Detect which cell encompasses the target text, then output its [X, Y] center coordinate. 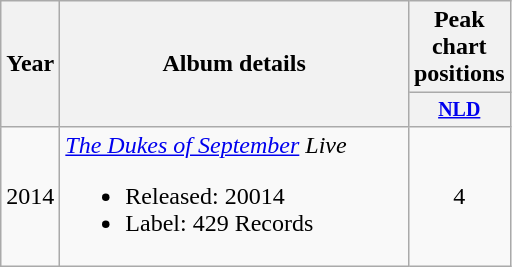
2014 [30, 196]
NLD [459, 110]
Year [30, 64]
Peak chart positions [459, 47]
The Dukes of September LiveReleased: 20014Label: 429 Records [234, 196]
Album details [234, 64]
4 [459, 196]
